Pinpoint the cell where the given text exists, returning its [X, Y] midpoint coordinate. 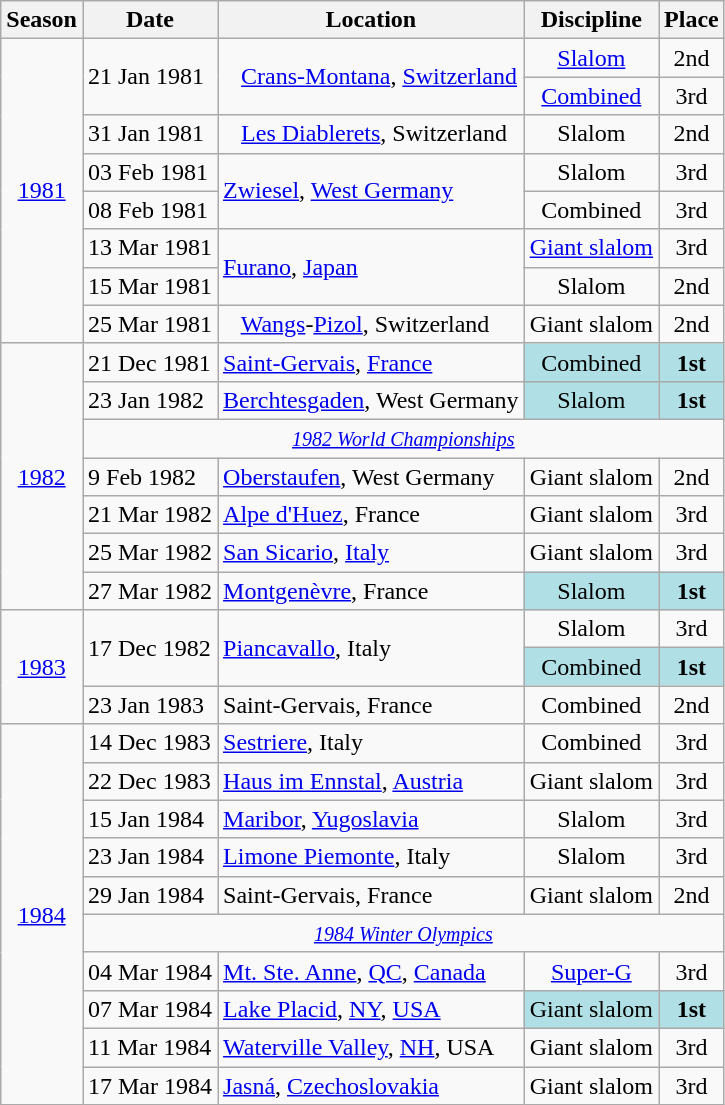
Season [42, 20]
Haus im Ennstal, Austria [372, 781]
Maribor, Yugoslavia [372, 819]
13 Mar 1981 [150, 248]
27 Mar 1982 [150, 591]
Furano, Japan [372, 267]
Super-G [591, 971]
Location [372, 20]
07 Mar 1984 [150, 1009]
Montgenèvre, France [372, 591]
Zwiesel, West Germany [372, 191]
Date [150, 20]
25 Mar 1981 [150, 324]
1984 Winter Olympics [403, 933]
Piancavallo, Italy [372, 648]
21 Jan 1981 [150, 77]
22 Dec 1983 [150, 781]
San Sicario, Italy [372, 553]
Discipline [591, 20]
17 Mar 1984 [150, 1085]
Crans-Montana, Switzerland [372, 77]
15 Mar 1981 [150, 286]
Lake Placid, NY, USA [372, 1009]
29 Jan 1984 [150, 895]
Alpe d'Huez, France [372, 515]
9 Feb 1982 [150, 477]
1981 [42, 191]
14 Dec 1983 [150, 743]
1982 [42, 476]
23 Jan 1982 [150, 400]
15 Jan 1984 [150, 819]
31 Jan 1981 [150, 134]
17 Dec 1982 [150, 648]
25 Mar 1982 [150, 553]
Limone Piemonte, Italy [372, 857]
1983 [42, 667]
Place [692, 20]
11 Mar 1984 [150, 1047]
08 Feb 1981 [150, 210]
23 Jan 1984 [150, 857]
23 Jan 1983 [150, 705]
04 Mar 1984 [150, 971]
Les Diablerets, Switzerland [372, 134]
Waterville Valley, NH, USA [372, 1047]
03 Feb 1981 [150, 172]
Jasná, Czechoslovakia [372, 1085]
1982 World Championships [403, 438]
Wangs-Pizol, Switzerland [372, 324]
Berchtesgaden, West Germany [372, 400]
21 Mar 1982 [150, 515]
Mt. Ste. Anne, QC, Canada [372, 971]
Sestriere, Italy [372, 743]
21 Dec 1981 [150, 362]
Oberstaufen, West Germany [372, 477]
1984 [42, 914]
